Capture the cell that displays the provided text and extract its (X, Y) central coordinate. 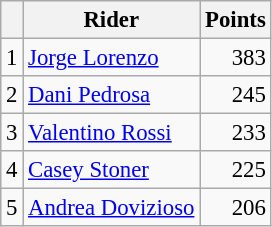
Points (236, 20)
383 (236, 58)
Rider (112, 20)
Dani Pedrosa (112, 95)
Jorge Lorenzo (112, 58)
1 (12, 58)
233 (236, 133)
Andrea Dovizioso (112, 208)
225 (236, 170)
Valentino Rossi (112, 133)
Casey Stoner (112, 170)
5 (12, 208)
3 (12, 133)
245 (236, 95)
206 (236, 208)
4 (12, 170)
2 (12, 95)
